For the text-containing cell, return its midpoint in [x, y] coordinate format. 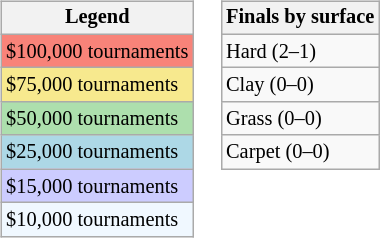
$15,000 tournaments [97, 186]
$25,000 tournaments [97, 152]
$100,000 tournaments [97, 51]
Clay (0–0) [300, 85]
Legend [97, 18]
$10,000 tournaments [97, 220]
Grass (0–0) [300, 119]
$75,000 tournaments [97, 85]
Finals by surface [300, 18]
Carpet (0–0) [300, 152]
$50,000 tournaments [97, 119]
Hard (2–1) [300, 51]
